Find where the given text appears and provide that cell's center as (x, y) coordinate. 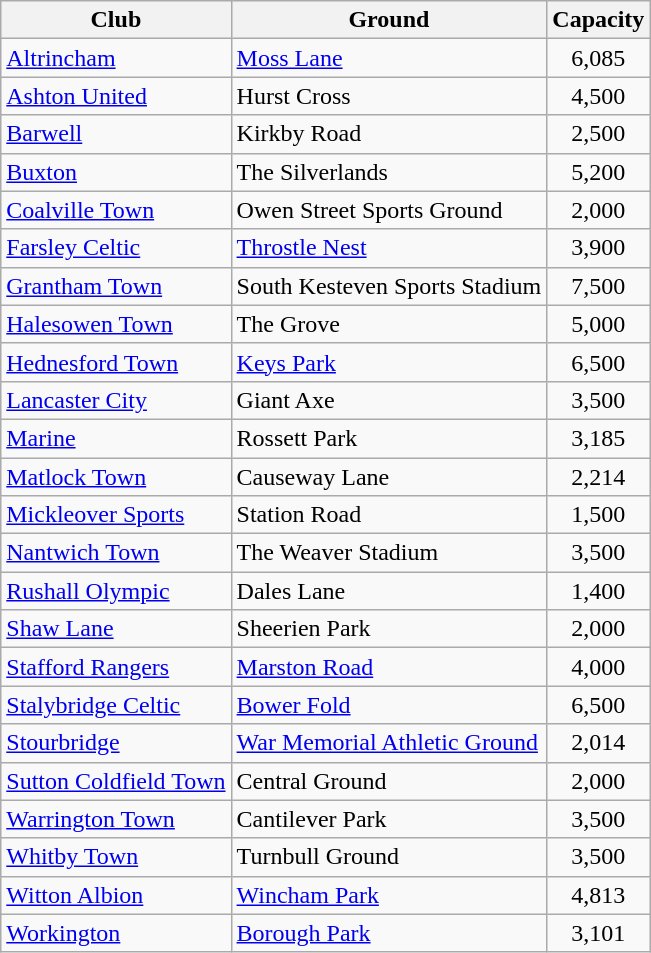
Keys Park (389, 362)
4,813 (598, 895)
2,214 (598, 477)
5,000 (598, 324)
1,500 (598, 515)
Stourbridge (116, 743)
2,014 (598, 743)
Buxton (116, 172)
Halesowen Town (116, 324)
Whitby Town (116, 857)
Station Road (389, 515)
Stafford Rangers (116, 667)
3,185 (598, 438)
The Weaver Stadium (389, 553)
Barwell (116, 134)
Shaw Lane (116, 629)
Witton Albion (116, 895)
The Silverlands (389, 172)
5,200 (598, 172)
Bower Fold (389, 705)
Matlock Town (116, 477)
Grantham Town (116, 286)
Kirkby Road (389, 134)
3,101 (598, 933)
3,900 (598, 248)
Causeway Lane (389, 477)
Altrincham (116, 58)
4,500 (598, 96)
Wincham Park (389, 895)
Moss Lane (389, 58)
Workington (116, 933)
Dales Lane (389, 591)
Club (116, 20)
Warrington Town (116, 819)
1,400 (598, 591)
Sheerien Park (389, 629)
Rushall Olympic (116, 591)
War Memorial Athletic Ground (389, 743)
6,085 (598, 58)
2,500 (598, 134)
Sutton Coldfield Town (116, 781)
Marine (116, 438)
Hednesford Town (116, 362)
7,500 (598, 286)
Lancaster City (116, 400)
Hurst Cross (389, 96)
Nantwich Town (116, 553)
Farsley Celtic (116, 248)
Turnbull Ground (389, 857)
Ashton United (116, 96)
Rossett Park (389, 438)
Marston Road (389, 667)
4,000 (598, 667)
Throstle Nest (389, 248)
Cantilever Park (389, 819)
Coalville Town (116, 210)
Capacity (598, 20)
Owen Street Sports Ground (389, 210)
South Kesteven Sports Stadium (389, 286)
Borough Park (389, 933)
The Grove (389, 324)
Central Ground (389, 781)
Stalybridge Celtic (116, 705)
Giant Axe (389, 400)
Mickleover Sports (116, 515)
Ground (389, 20)
